Search for the cell housing the specified text and yield its [x, y] center coordinate. 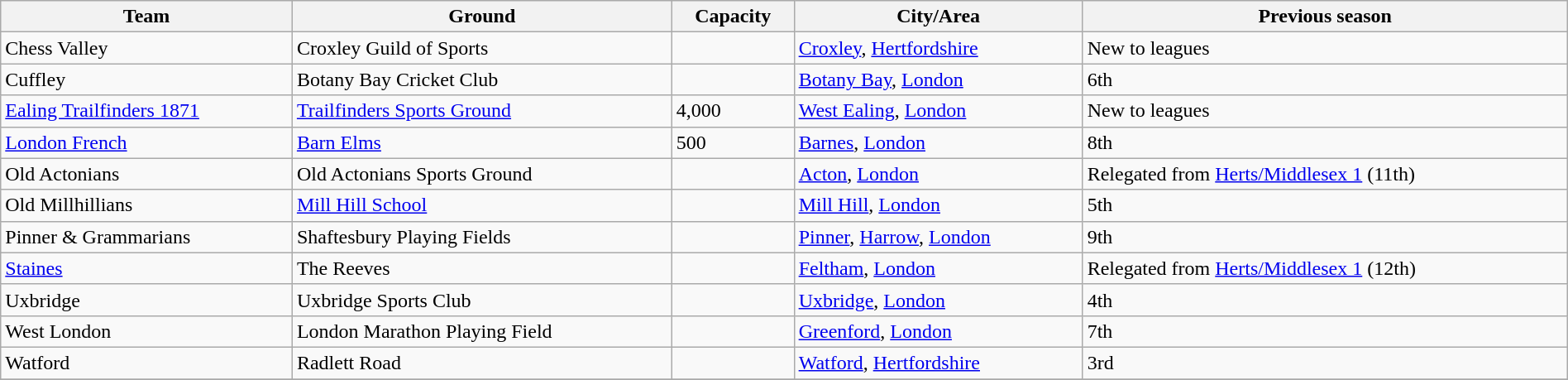
Barnes, London [938, 142]
City/Area [938, 17]
The Reeves [481, 268]
3rd [1325, 363]
Team [147, 17]
Staines [147, 268]
Old Actonians [147, 174]
Uxbridge, London [938, 300]
Mill Hill, London [938, 205]
London French [147, 142]
Pinner & Grammarians [147, 237]
Greenford, London [938, 331]
Old Millhillians [147, 205]
Croxley, Hertfordshire [938, 48]
4,000 [733, 111]
Cuffley [147, 79]
Relegated from Herts/Middlesex 1 (11th) [1325, 174]
6th [1325, 79]
Relegated from Herts/Middlesex 1 (12th) [1325, 268]
Uxbridge Sports Club [481, 300]
London Marathon Playing Field [481, 331]
Pinner, Harrow, London [938, 237]
Mill Hill School [481, 205]
Previous season [1325, 17]
Capacity [733, 17]
Radlett Road [481, 363]
Watford [147, 363]
Ground [481, 17]
West Ealing, London [938, 111]
Watford, Hertfordshire [938, 363]
Old Actonians Sports Ground [481, 174]
9th [1325, 237]
Acton, London [938, 174]
Ealing Trailfinders 1871 [147, 111]
Croxley Guild of Sports [481, 48]
Shaftesbury Playing Fields [481, 237]
Trailfinders Sports Ground [481, 111]
Feltham, London [938, 268]
4th [1325, 300]
Botany Bay, London [938, 79]
500 [733, 142]
Barn Elms [481, 142]
Chess Valley [147, 48]
5th [1325, 205]
Uxbridge [147, 300]
8th [1325, 142]
Botany Bay Cricket Club [481, 79]
7th [1325, 331]
West London [147, 331]
